Extract the (X, Y) coordinate from the center of the cell holding the provided text.  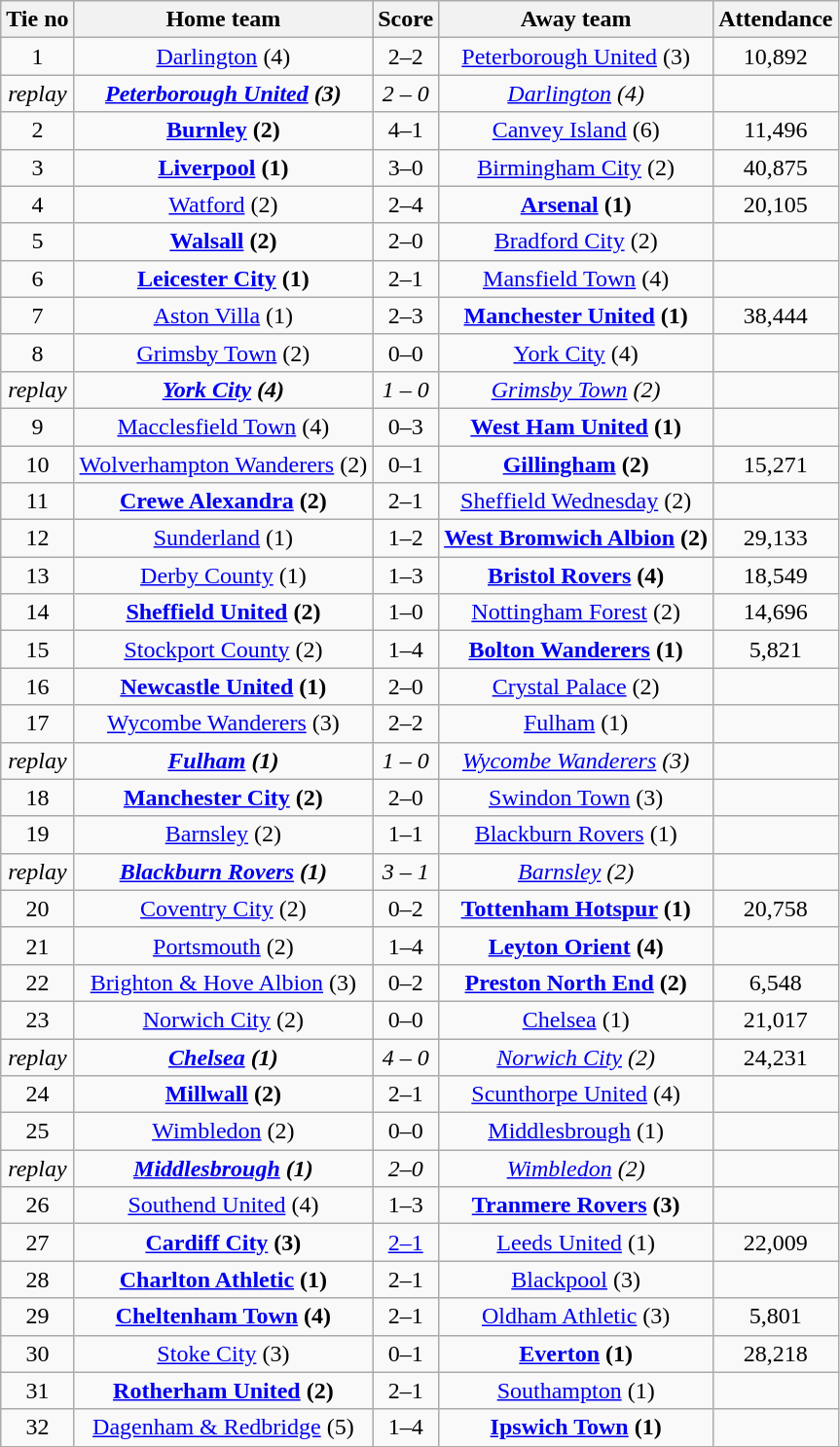
Manchester United (1) (576, 315)
24,231 (776, 1057)
Gillingham (2) (576, 464)
Bradford City (2) (576, 241)
Tranmere Rovers (3) (576, 1206)
13 (37, 575)
Southampton (1) (576, 1391)
28,218 (776, 1354)
4 (37, 204)
25 (37, 1132)
5,821 (776, 649)
15 (37, 649)
2–3 (406, 315)
40,875 (776, 167)
Rotherham United (2) (224, 1391)
21,017 (776, 1020)
Crystal Palace (2) (576, 686)
1 (37, 56)
3 – 1 (406, 872)
18,549 (776, 575)
18 (37, 798)
Liverpool (1) (224, 167)
14 (37, 612)
24 (37, 1095)
15,271 (776, 464)
Attendance (776, 19)
29 (37, 1317)
Newcastle United (1) (224, 686)
Birmingham City (2) (576, 167)
West Bromwich Albion (2) (576, 538)
5,801 (776, 1317)
Canvey Island (6) (576, 130)
3 (37, 167)
Scunthorpe United (4) (576, 1095)
Charlton Athletic (1) (224, 1280)
2–4 (406, 204)
Manchester City (2) (224, 798)
Leicester City (1) (224, 278)
Mansfield Town (4) (576, 278)
14,696 (776, 612)
Bolton Wanderers (1) (576, 649)
1–0 (406, 612)
11 (37, 501)
Portsmouth (2) (224, 946)
38,444 (776, 315)
2 – 0 (406, 93)
Away team (576, 19)
West Ham United (1) (576, 427)
29,133 (776, 538)
Crewe Alexandra (2) (224, 501)
Walsall (2) (224, 241)
7 (37, 315)
Watford (2) (224, 204)
12 (37, 538)
0–3 (406, 427)
19 (37, 835)
Leyton Orient (4) (576, 946)
1–2 (406, 538)
Everton (1) (576, 1354)
Millwall (2) (224, 1095)
Preston North End (2) (576, 983)
22 (37, 983)
32 (37, 1428)
Wolverhampton Wanderers (2) (224, 464)
23 (37, 1020)
Macclesfield Town (4) (224, 427)
Tottenham Hotspur (1) (576, 909)
27 (37, 1243)
10,892 (776, 56)
20 (37, 909)
Sunderland (1) (224, 538)
Nottingham Forest (2) (576, 612)
Bristol Rovers (4) (576, 575)
Arsenal (1) (576, 204)
30 (37, 1354)
6 (37, 278)
28 (37, 1280)
8 (37, 352)
Cheltenham Town (4) (224, 1317)
20,105 (776, 204)
4 – 0 (406, 1057)
11,496 (776, 130)
5 (37, 241)
Stoke City (3) (224, 1354)
Sheffield Wednesday (2) (576, 501)
Southend United (4) (224, 1206)
2 (37, 130)
22,009 (776, 1243)
Dagenham & Redbridge (5) (224, 1428)
Aston Villa (1) (224, 315)
Burnley (2) (224, 130)
3–0 (406, 167)
Home team (224, 19)
20,758 (776, 909)
26 (37, 1206)
Stockport County (2) (224, 649)
Derby County (1) (224, 575)
10 (37, 464)
Leeds United (1) (576, 1243)
Cardiff City (3) (224, 1243)
Score (406, 19)
21 (37, 946)
Swindon Town (3) (576, 798)
31 (37, 1391)
9 (37, 427)
Tie no (37, 19)
6,548 (776, 983)
Blackpool (3) (576, 1280)
Brighton & Hove Albion (3) (224, 983)
4–1 (406, 130)
Coventry City (2) (224, 909)
17 (37, 723)
16 (37, 686)
Ipswich Town (1) (576, 1428)
Oldham Athletic (3) (576, 1317)
1–1 (406, 835)
Sheffield United (2) (224, 612)
